Locate the cell with the specified text and output its (X, Y) center coordinate. 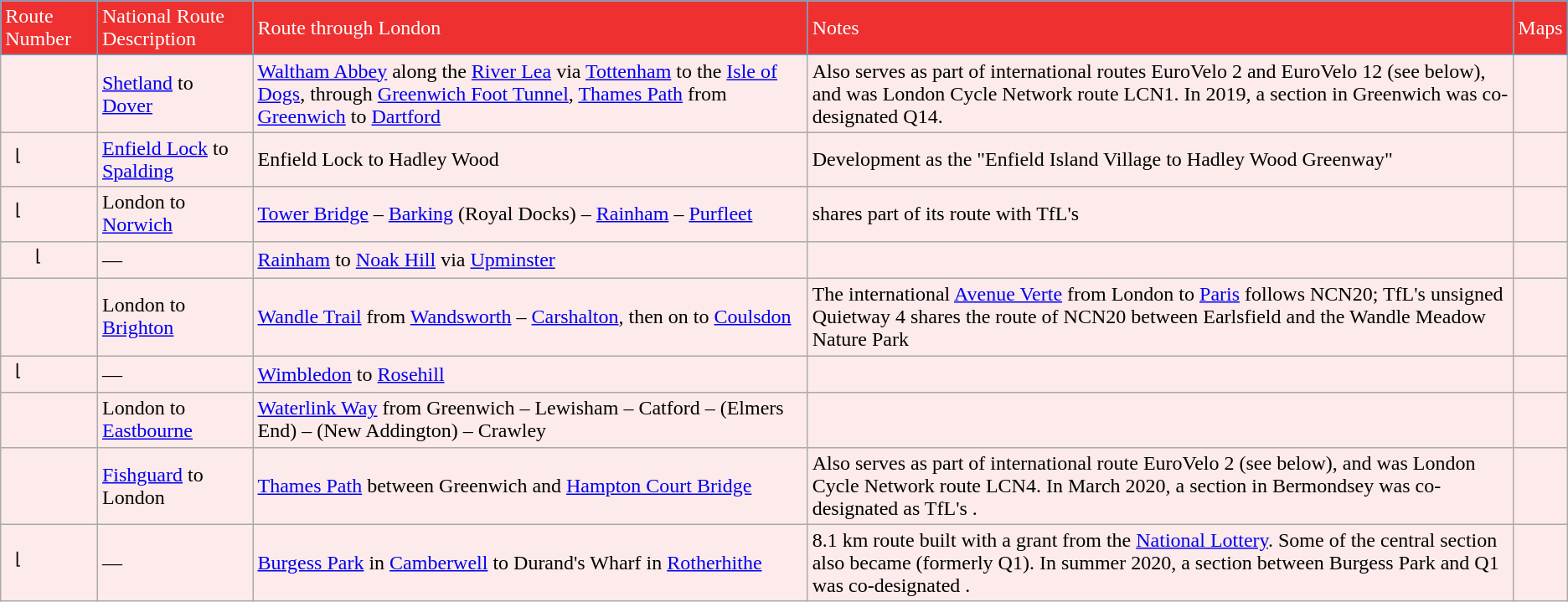
Thames Path between Greenwich and Hampton Court Bridge (530, 486)
Waltham Abbey along the River Lea via Tottenham to the Isle of Dogs, through Greenwich Foot Tunnel, Thames Path from Greenwich to Dartford (530, 94)
National Route Description (174, 28)
Route through London (530, 28)
London to Brighton (174, 317)
Tower Bridge – Barking (Royal Docks) – Rainham – Purfleet (530, 214)
Fishguard to London (174, 486)
London to Norwich (174, 214)
Wimbledon to Rosehill (530, 375)
Wandle Trail from Wandsworth – Carshalton, then on to Coulsdon (530, 317)
Waterlink Way from Greenwich – Lewisham – Catford – (Elmers End) – (New Addington) – Crawley (530, 420)
London to Eastbourne (174, 420)
Enfield Lock to Hadley Wood (530, 159)
Shetland to Dover (174, 94)
Route Number (49, 28)
Development as the "Enfield Island Village to Hadley Wood Greenway" (1161, 159)
shares part of its route with TfL's (1161, 214)
Burgess Park in Camberwell to Durand's Wharf in Rotherhithe (530, 563)
Rainham to Noak Hill via Upminster (530, 260)
Notes (1161, 28)
Enfield Lock to Spalding (174, 159)
Maps (1540, 28)
